Capture the cell that displays the provided text and extract its (X, Y) central coordinate. 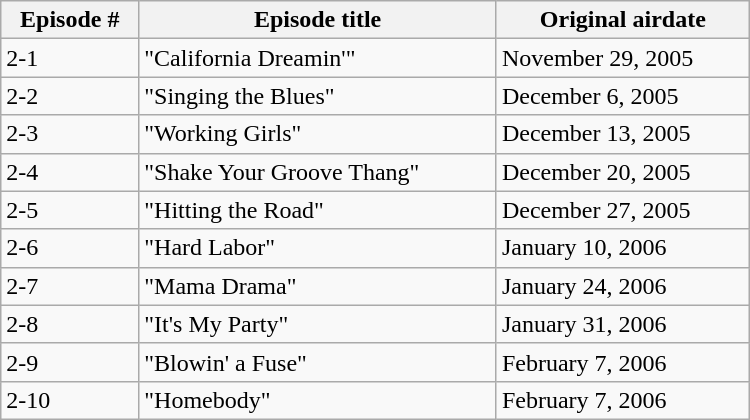
"Singing the Blues" (318, 96)
2-7 (70, 286)
"It's My Party" (318, 324)
Original airdate (622, 20)
2-2 (70, 96)
"California Dreamin'" (318, 58)
January 10, 2006 (622, 248)
"Homebody" (318, 400)
2-9 (70, 362)
2-4 (70, 172)
Episode title (318, 20)
2-3 (70, 134)
"Blowin' a Fuse" (318, 362)
"Shake Your Groove Thang" (318, 172)
November 29, 2005 (622, 58)
December 13, 2005 (622, 134)
"Working Girls" (318, 134)
"Mama Drama" (318, 286)
2-10 (70, 400)
2-8 (70, 324)
2-5 (70, 210)
January 24, 2006 (622, 286)
December 20, 2005 (622, 172)
2-6 (70, 248)
December 6, 2005 (622, 96)
December 27, 2005 (622, 210)
"Hard Labor" (318, 248)
January 31, 2006 (622, 324)
"Hitting the Road" (318, 210)
Episode # (70, 20)
2-1 (70, 58)
